Find where the given text appears and provide that cell's center as [X, Y] coordinate. 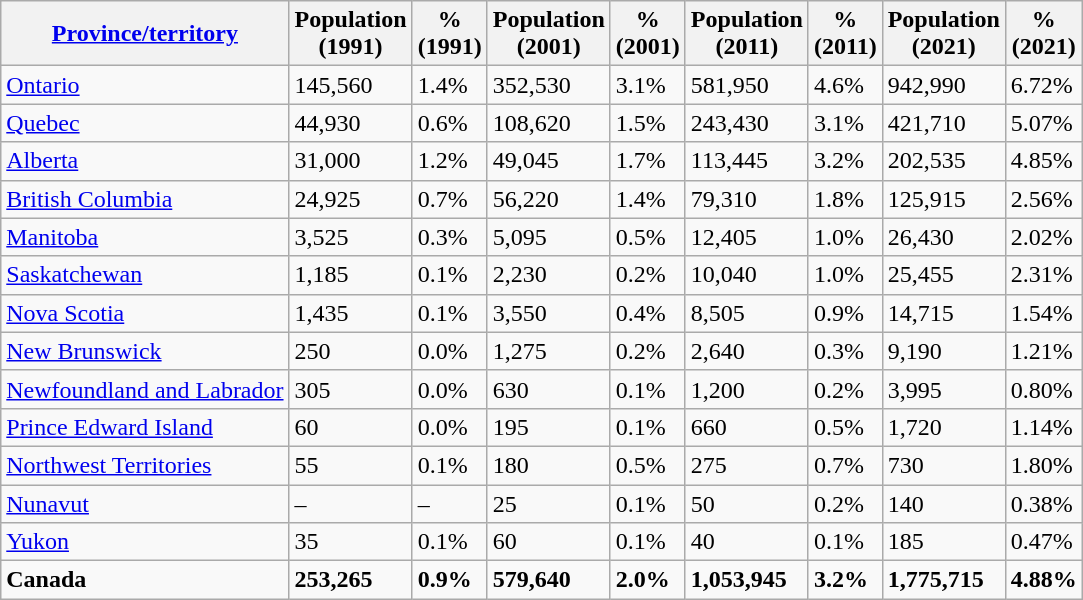
579,640 [548, 580]
56,220 [548, 199]
New Brunswick [145, 351]
1.21% [1044, 351]
Population(2001) [548, 34]
630 [548, 389]
581,950 [746, 85]
3,550 [548, 313]
Saskatchewan [145, 275]
Nunavut [145, 503]
942,990 [944, 85]
Province/territory [145, 34]
243,430 [746, 123]
180 [548, 465]
25 [548, 503]
1,275 [548, 351]
4.85% [1044, 161]
202,535 [944, 161]
1.5% [648, 123]
9,190 [944, 351]
1.80% [1044, 465]
79,310 [746, 199]
0.6% [450, 123]
250 [350, 351]
5,095 [548, 237]
12,405 [746, 237]
253,265 [350, 580]
40 [746, 542]
0.47% [1044, 542]
4.88% [1044, 580]
352,530 [548, 85]
Population(2011) [746, 34]
Northwest Territories [145, 465]
%(1991) [450, 34]
%(2021) [1044, 34]
%(2011) [845, 34]
24,925 [350, 199]
1.8% [845, 199]
26,430 [944, 237]
10,040 [746, 275]
195 [548, 427]
1.7% [648, 161]
49,045 [548, 161]
25,455 [944, 275]
55 [350, 465]
1,185 [350, 275]
1,720 [944, 427]
1,435 [350, 313]
Nova Scotia [145, 313]
275 [746, 465]
730 [944, 465]
50 [746, 503]
185 [944, 542]
Ontario [145, 85]
1,053,945 [746, 580]
305 [350, 389]
%(2001) [648, 34]
1.14% [1044, 427]
5.07% [1044, 123]
0.80% [1044, 389]
British Columbia [145, 199]
Prince Edward Island [145, 427]
1.54% [1044, 313]
31,000 [350, 161]
Yukon [145, 542]
0.4% [648, 313]
0.38% [1044, 503]
421,710 [944, 123]
2,230 [548, 275]
8,505 [746, 313]
Canada [145, 580]
1,775,715 [944, 580]
Alberta [145, 161]
2.0% [648, 580]
Manitoba [145, 237]
2.31% [1044, 275]
3,995 [944, 389]
35 [350, 542]
Quebec [145, 123]
140 [944, 503]
145,560 [350, 85]
1,200 [746, 389]
2.56% [1044, 199]
125,915 [944, 199]
1.2% [450, 161]
2,640 [746, 351]
Population(1991) [350, 34]
113,445 [746, 161]
3,525 [350, 237]
4.6% [845, 85]
Population(2021) [944, 34]
6.72% [1044, 85]
Newfoundland and Labrador [145, 389]
660 [746, 427]
2.02% [1044, 237]
108,620 [548, 123]
14,715 [944, 313]
44,930 [350, 123]
